Find where the given text appears and provide that cell's center as [x, y] coordinate. 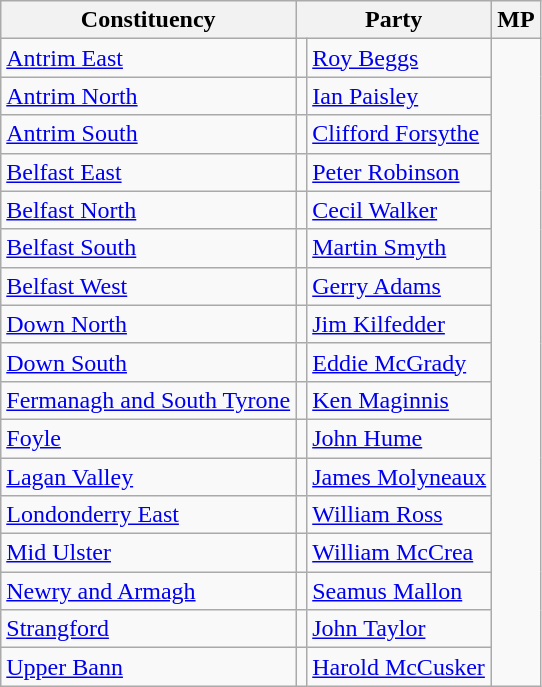
John Hume [400, 438]
John Taylor [400, 629]
Seamus Mallon [400, 591]
James Molyneaux [400, 477]
Peter Robinson [400, 172]
Down North [148, 324]
Roy Beggs [400, 58]
Ken Maginnis [400, 400]
Clifford Forsythe [400, 134]
Belfast South [148, 248]
Londonderry East [148, 515]
Gerry Adams [400, 286]
Foyle [148, 438]
Eddie McGrady [400, 362]
Upper Bann [148, 667]
Fermanagh and South Tyrone [148, 400]
Martin Smyth [400, 248]
Down South [148, 362]
Lagan Valley [148, 477]
Harold McCusker [400, 667]
William Ross [400, 515]
MP [516, 20]
Belfast West [148, 286]
Ian Paisley [400, 96]
Newry and Armagh [148, 591]
Party [394, 20]
Mid Ulster [148, 553]
Strangford [148, 629]
Jim Kilfedder [400, 324]
Antrim East [148, 58]
Antrim North [148, 96]
Belfast North [148, 210]
Cecil Walker [400, 210]
William McCrea [400, 553]
Antrim South [148, 134]
Belfast East [148, 172]
Constituency [148, 20]
